From the cell containing the given text, extract its center point as (X, Y) coordinate. 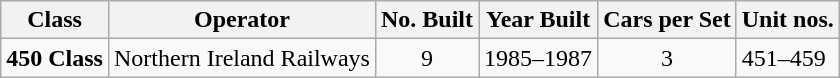
1985–1987 (538, 58)
Unit nos. (788, 20)
Class (55, 20)
Cars per Set (668, 20)
450 Class (55, 58)
Northern Ireland Railways (242, 58)
451–459 (788, 58)
Year Built (538, 20)
9 (426, 58)
3 (668, 58)
No. Built (426, 20)
Operator (242, 20)
